Pinpoint the cell where the given text exists, returning its [x, y] midpoint coordinate. 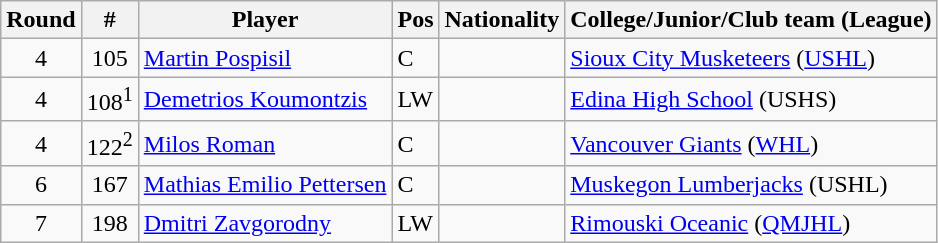
1222 [110, 144]
Player [265, 20]
Nationality [502, 20]
Edina High School (USHS) [751, 100]
Milos Roman [265, 144]
Demetrios Koumontzis [265, 100]
Pos [416, 20]
College/Junior/Club team (League) [751, 20]
Martin Pospisil [265, 58]
Vancouver Giants (WHL) [751, 144]
Dmitri Zavgorodny [265, 223]
105 [110, 58]
Rimouski Oceanic (QMJHL) [751, 223]
1081 [110, 100]
7 [41, 223]
Round [41, 20]
Sioux City Musketeers (USHL) [751, 58]
198 [110, 223]
6 [41, 185]
# [110, 20]
Mathias Emilio Pettersen [265, 185]
167 [110, 185]
Muskegon Lumberjacks (USHL) [751, 185]
